Return [x, y] of the center of cell containing provided text 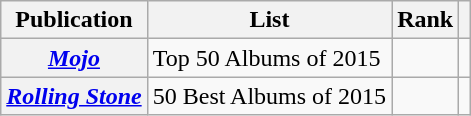
Publication [74, 20]
Rank [426, 20]
Top 50 Albums of 2015 [269, 58]
Mojo [74, 58]
Rolling Stone [74, 96]
50 Best Albums of 2015 [269, 96]
List [269, 20]
